Capture the cell that displays the provided text and extract its [X, Y] central coordinate. 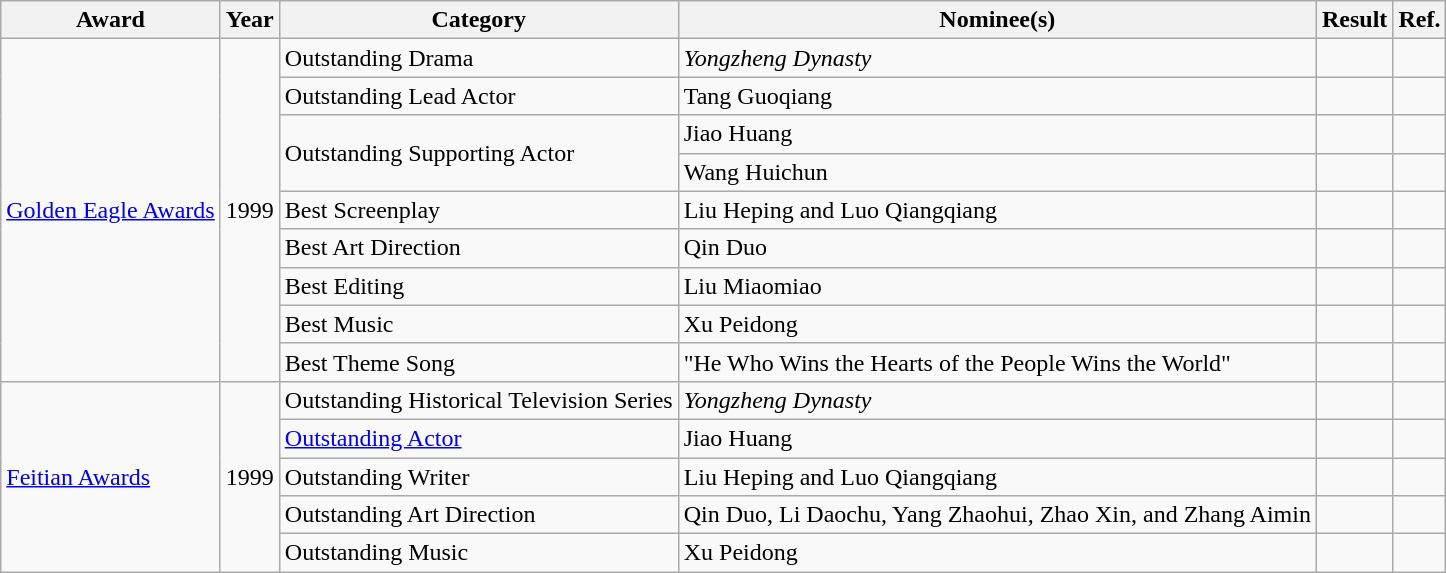
Best Theme Song [478, 362]
Qin Duo [997, 248]
Outstanding Supporting Actor [478, 153]
Outstanding Drama [478, 58]
Liu Miaomiao [997, 286]
Outstanding Actor [478, 438]
Best Editing [478, 286]
Category [478, 20]
Wang Huichun [997, 172]
Outstanding Historical Television Series [478, 400]
Outstanding Writer [478, 477]
Year [250, 20]
Ref. [1420, 20]
Best Art Direction [478, 248]
Outstanding Music [478, 553]
Tang Guoqiang [997, 96]
Outstanding Lead Actor [478, 96]
Feitian Awards [110, 476]
Golden Eagle Awards [110, 210]
"He Who Wins the Hearts of the People Wins the World" [997, 362]
Qin Duo, Li Daochu, Yang Zhaohui, Zhao Xin, and Zhang Aimin [997, 515]
Award [110, 20]
Best Screenplay [478, 210]
Result [1354, 20]
Nominee(s) [997, 20]
Best Music [478, 324]
Outstanding Art Direction [478, 515]
